Pinpoint the cell where the given text exists, returning its (x, y) midpoint coordinate. 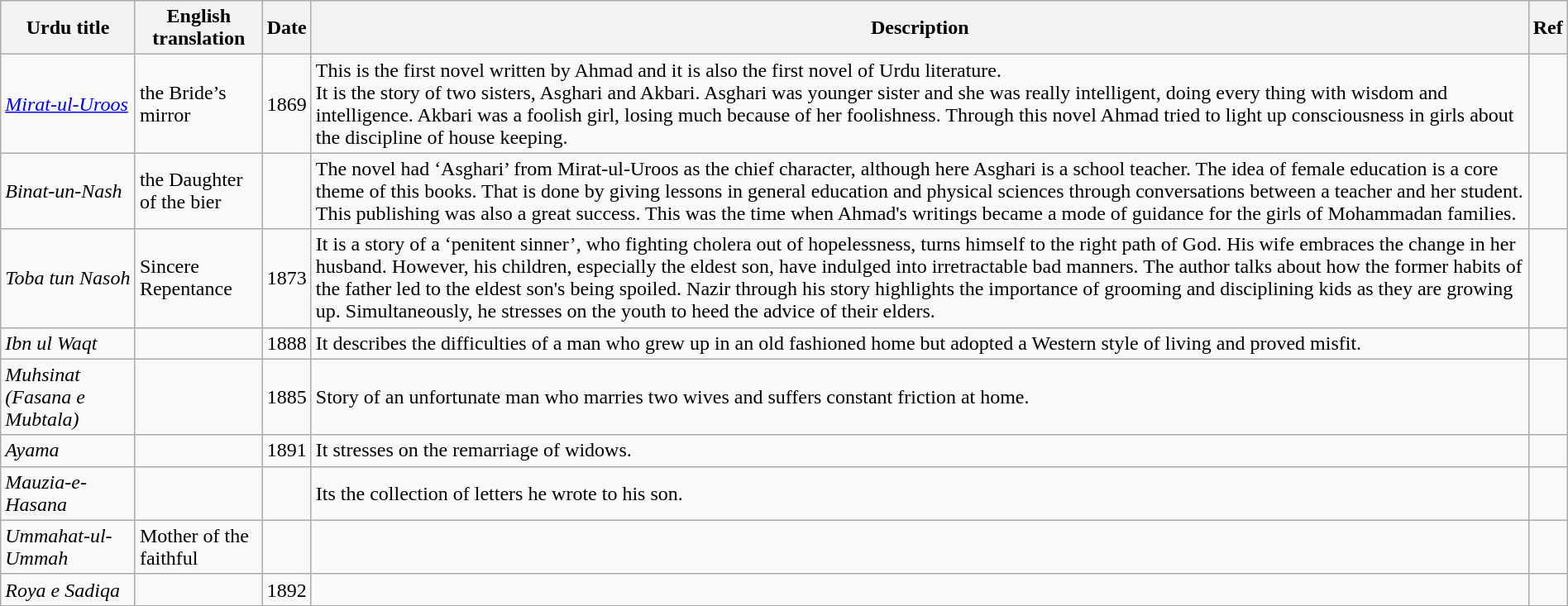
1892 (286, 589)
1891 (286, 451)
Toba tun Nasoh (68, 278)
Ref (1548, 28)
Description (920, 28)
1885 (286, 397)
the Bride’s mirror (198, 104)
Ayama (68, 451)
the Daughter of the bier (198, 191)
Urdu title (68, 28)
1888 (286, 343)
Ummahat-ul-Ummah (68, 547)
It describes the difficulties of a man who grew up in an old fashioned home but adopted a Western style of living and proved misfit. (920, 343)
Sincere Repentance (198, 278)
Date (286, 28)
Roya e Sadiqa (68, 589)
Its the collection of letters he wrote to his son. (920, 493)
Binat-un-Nash (68, 191)
Mauzia-e-Hasana (68, 493)
English translation (198, 28)
Mirat-ul-Uroos (68, 104)
It stresses on the remarriage of widows. (920, 451)
Muhsinat (Fasana e Mubtala) (68, 397)
1873 (286, 278)
Story of an unfortunate man who marries two wives and suffers constant friction at home. (920, 397)
Ibn ul Waqt (68, 343)
1869 (286, 104)
Mother of the faithful (198, 547)
